For the text-containing cell, return its midpoint in [X, Y] coordinate format. 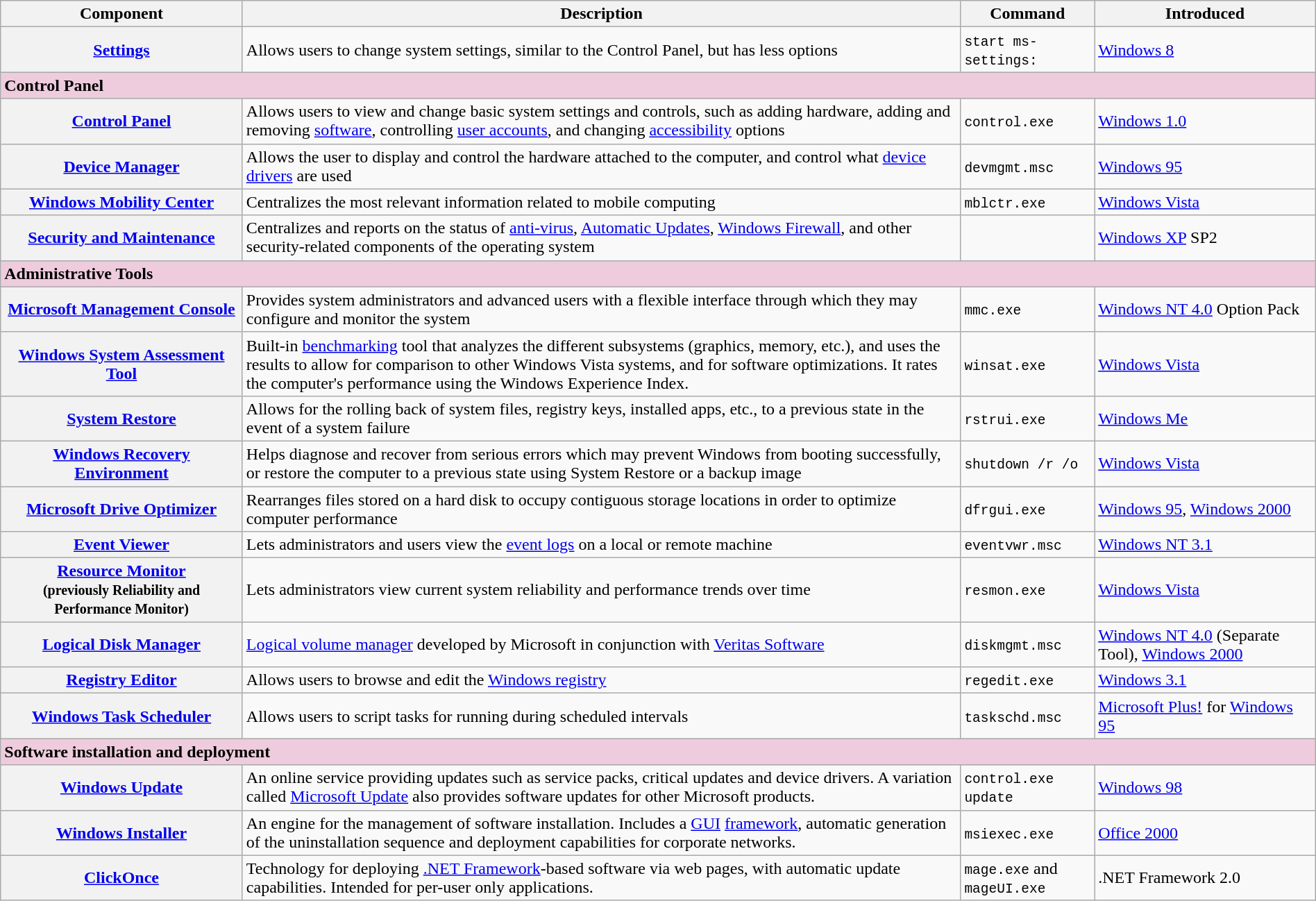
Microsoft Drive Optimizer [122, 508]
msiexec.exe [1027, 833]
mmc.exe [1027, 310]
Windows XP SP2 [1205, 237]
Allows for the rolling back of system files, registry keys, installed apps, etc., to a previous state in the event of a system failure [601, 418]
control.exe update [1027, 787]
Windows NT 3.1 [1205, 545]
Windows 95 [1205, 167]
Security and Maintenance [122, 237]
Windows Me [1205, 418]
Provides system administrators and advanced users with a flexible interface through which they may configure and monitor the system [601, 310]
Technology for deploying .NET Framework-based software via web pages, with automatic update capabilities. Intended for per-user only applications. [601, 877]
Logical volume manager developed by Microsoft in conjunction with Veritas Software [601, 644]
Rearranges files stored on a hard disk to occupy contiguous storage locations in order to optimize computer performance [601, 508]
Windows Recovery Environment [122, 464]
Description [601, 14]
Software installation and deployment [658, 752]
.NET Framework 2.0 [1205, 877]
Windows Installer [122, 833]
resmon.exe [1027, 590]
Administrative Tools [658, 273]
Allows users to script tasks for running during scheduled intervals [601, 716]
Windows 1.0 [1205, 121]
Lets administrators view current system reliability and performance trends over time [601, 590]
ClickOnce [122, 877]
winsat.exe [1027, 364]
Office 2000 [1205, 833]
Introduced [1205, 14]
mblctr.exe [1027, 202]
Windows 3.1 [1205, 680]
Windows NT 4.0 (Separate Tool), Windows 2000 [1205, 644]
Windows Task Scheduler [122, 716]
regedit.exe [1027, 680]
Windows NT 4.0 Option Pack [1205, 310]
Event Viewer [122, 545]
taskschd.msc [1027, 716]
Allows users to browse and edit the Windows registry [601, 680]
rstrui.exe [1027, 418]
Allows the user to display and control the hardware attached to the computer, and control what device drivers are used [601, 167]
Windows 95, Windows 2000 [1205, 508]
control.exe [1027, 121]
Command [1027, 14]
Windows System Assessment Tool [122, 364]
Resource Monitor(previously Reliability and Performance Monitor) [122, 590]
start ms-settings: [1027, 50]
Device Manager [122, 167]
Lets administrators and users view the event logs on a local or remote machine [601, 545]
Registry Editor [122, 680]
Component [122, 14]
Allows users to change system settings, similar to the Control Panel, but has less options [601, 50]
eventvwr.msc [1027, 545]
devmgmt.msc [1027, 167]
Windows Update [122, 787]
Settings [122, 50]
Windows Mobility Center [122, 202]
mage.exe and mageUI.exe [1027, 877]
System Restore [122, 418]
Microsoft Management Console [122, 310]
Logical Disk Manager [122, 644]
diskmgmt.msc [1027, 644]
shutdown /r /o [1027, 464]
Windows 8 [1205, 50]
Microsoft Plus! for Windows 95 [1205, 716]
dfrgui.exe [1027, 508]
Centralizes the most relevant information related to mobile computing [601, 202]
Windows 98 [1205, 787]
